Return [X, Y] of the center of cell containing provided text 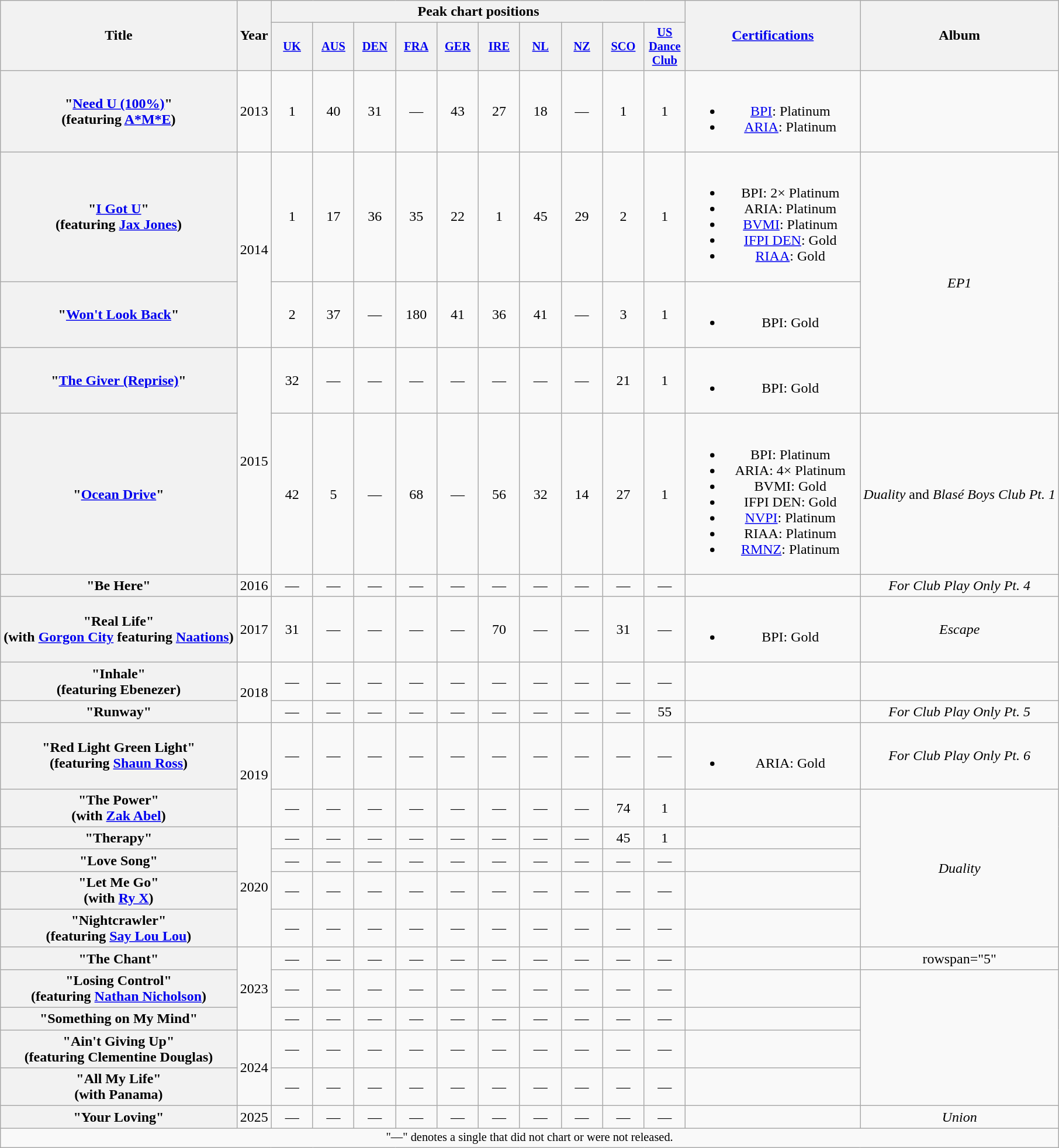
BPI: PlatinumARIA: Platinum [773, 111]
"Therapy" [119, 838]
2018 [254, 693]
43 [458, 111]
SCO [623, 47]
IRE [499, 47]
"The Chant" [119, 958]
NL [540, 47]
Escape [960, 630]
Title [119, 36]
For Club Play Only Pt. 4 [960, 585]
37 [333, 314]
74 [623, 807]
35 [416, 217]
"Won't Look Back" [119, 314]
BPI: 2× PlatinumARIA: PlatinumBVMI: PlatinumIFPI DEN: GoldRIAA: Gold [773, 217]
UK [292, 47]
BPI: PlatinumARIA: 4× PlatinumBVMI: GoldIFPI DEN: GoldNVPI: PlatinumRIAA: PlatinumRMNZ: Platinum [773, 494]
"Ain't Giving Up"(featuring Clementine Douglas) [119, 1049]
Album [960, 36]
17 [333, 217]
2025 [254, 1117]
For Club Play Only Pt. 6 [960, 756]
Duality and Blasé Boys Club Pt. 1 [960, 494]
"Your Loving" [119, 1117]
EP1 [960, 283]
"Runway" [119, 712]
"I Got U"(featuring Jax Jones) [119, 217]
2013 [254, 111]
DEN [375, 47]
"Be Here" [119, 585]
"Real Life"(with Gorgon City featuring Naations) [119, 630]
"—" denotes a single that did not chart or were not released. [529, 1138]
22 [458, 217]
Year [254, 36]
40 [333, 111]
ARIA: Gold [773, 756]
"Need U (100%)"(featuring A*M*E) [119, 111]
"Something on My Mind" [119, 1019]
"Love Song" [119, 860]
2019 [254, 775]
"Nightcrawler"(featuring Say Lou Lou) [119, 928]
180 [416, 314]
21 [623, 381]
"Let Me Go"(with Ry X) [119, 890]
14 [582, 494]
"All My Life"(with Panama) [119, 1087]
2020 [254, 887]
2024 [254, 1068]
"The Power"(with Zak Abel) [119, 807]
2016 [254, 585]
NZ [582, 47]
GER [458, 47]
5 [333, 494]
"Ocean Drive" [119, 494]
USDanceClub [665, 47]
56 [499, 494]
"Losing Control"(featuring Nathan Nicholson) [119, 989]
Union [960, 1117]
55 [665, 712]
Peak chart positions [478, 12]
AUS [333, 47]
70 [499, 630]
"Red Light Green Light"(featuring Shaun Ross) [119, 756]
2017 [254, 630]
Duality [960, 868]
2015 [254, 461]
42 [292, 494]
Certifications [773, 36]
"Inhale"(featuring Ebenezer) [119, 681]
2014 [254, 250]
29 [582, 217]
3 [623, 314]
rowspan="5" [960, 958]
"The Giver (Reprise)" [119, 381]
68 [416, 494]
For Club Play Only Pt. 5 [960, 712]
18 [540, 111]
2023 [254, 989]
FRA [416, 47]
